Output the [x, y] coordinate of the center of the cell containing the given text.  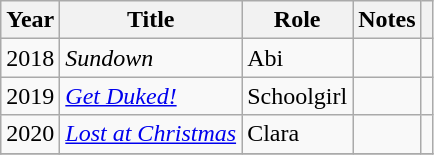
2019 [30, 96]
2018 [30, 58]
Abi [298, 58]
2020 [30, 134]
Notes [387, 20]
Schoolgirl [298, 96]
Year [30, 20]
Title [151, 20]
Lost at Christmas [151, 134]
Clara [298, 134]
Sundown [151, 58]
Role [298, 20]
Get Duked! [151, 96]
